Detect which cell encompasses the target text, then output its (x, y) center coordinate. 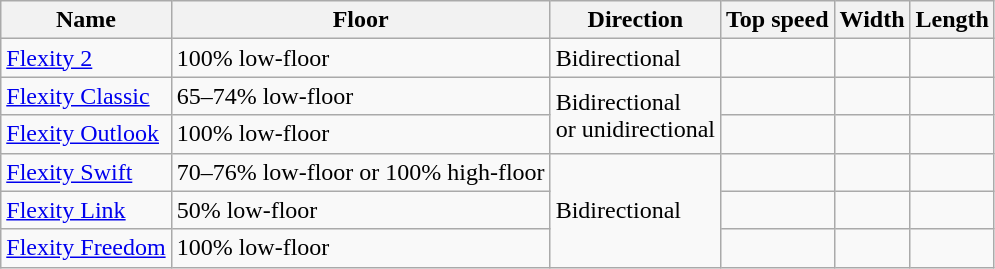
Top speed (777, 20)
Direction (635, 20)
Flexity Link (86, 210)
70–76% low-floor or 100% high-floor (360, 172)
Flexity Classic (86, 96)
Name (86, 20)
Floor (360, 20)
Flexity 2 (86, 58)
Bidirectionalor unidirectional (635, 115)
Width (872, 20)
Flexity Outlook (86, 134)
65–74% low-floor (360, 96)
50% low-floor (360, 210)
Flexity Freedom (86, 248)
Length (952, 20)
Flexity Swift (86, 172)
